Detect which cell encompasses the target text, then output its [X, Y] center coordinate. 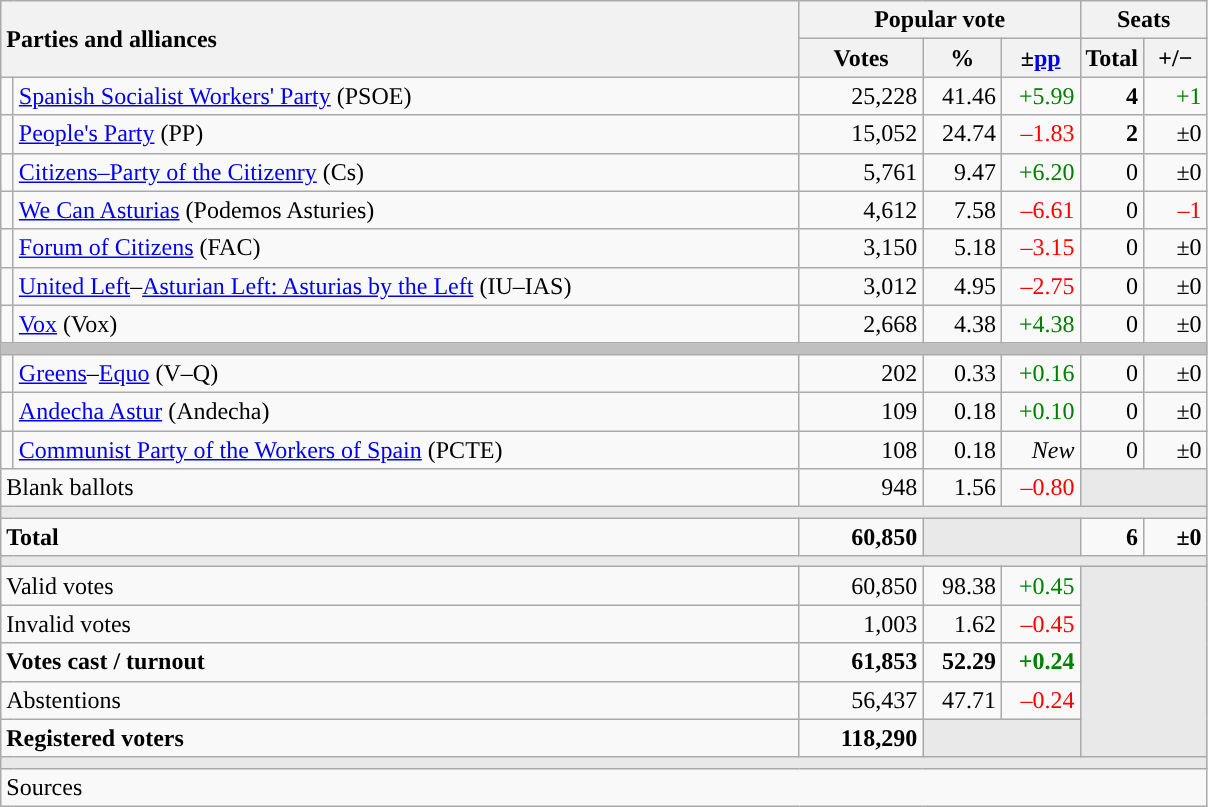
–6.61 [1040, 210]
3,012 [861, 286]
98.38 [962, 586]
202 [861, 373]
–3.15 [1040, 248]
+1 [1176, 96]
1.56 [962, 488]
Spanish Socialist Workers' Party (PSOE) [406, 96]
24.74 [962, 134]
–1.83 [1040, 134]
Forum of Citizens (FAC) [406, 248]
–0.80 [1040, 488]
–0.24 [1040, 700]
4.38 [962, 324]
% [962, 58]
108 [861, 449]
47.71 [962, 700]
3,150 [861, 248]
–1 [1176, 210]
15,052 [861, 134]
Invalid votes [400, 624]
41.46 [962, 96]
New [1040, 449]
People's Party (PP) [406, 134]
Greens–Equo (V–Q) [406, 373]
Andecha Astur (Andecha) [406, 411]
+0.10 [1040, 411]
Valid votes [400, 586]
2 [1112, 134]
Votes cast / turnout [400, 662]
Vox (Vox) [406, 324]
5.18 [962, 248]
Abstentions [400, 700]
56,437 [861, 700]
Blank ballots [400, 488]
1,003 [861, 624]
–0.45 [1040, 624]
Votes [861, 58]
2,668 [861, 324]
+6.20 [1040, 172]
United Left–Asturian Left: Asturias by the Left (IU–IAS) [406, 286]
118,290 [861, 738]
52.29 [962, 662]
9.47 [962, 172]
Registered voters [400, 738]
Citizens–Party of the Citizenry (Cs) [406, 172]
+5.99 [1040, 96]
–2.75 [1040, 286]
Sources [604, 787]
+/− [1176, 58]
4.95 [962, 286]
Seats [1144, 20]
0.33 [962, 373]
109 [861, 411]
4 [1112, 96]
+0.16 [1040, 373]
Communist Party of the Workers of Spain (PCTE) [406, 449]
+0.24 [1040, 662]
+0.45 [1040, 586]
Parties and alliances [400, 39]
948 [861, 488]
7.58 [962, 210]
4,612 [861, 210]
We Can Asturias (Podemos Asturies) [406, 210]
Popular vote [940, 20]
61,853 [861, 662]
+4.38 [1040, 324]
6 [1112, 537]
±pp [1040, 58]
5,761 [861, 172]
25,228 [861, 96]
1.62 [962, 624]
